Return the [X, Y] coordinate for the center point of the cell that contains the specified text.  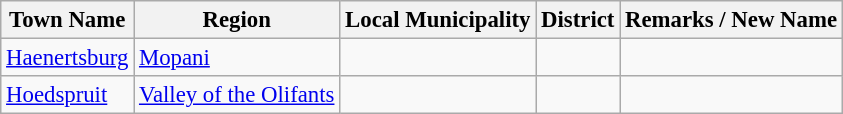
Haenertsburg [68, 58]
Mopani [237, 58]
Local Municipality [438, 20]
Hoedspruit [68, 95]
Town Name [68, 20]
Region [237, 20]
Remarks / New Name [732, 20]
Valley of the Olifants [237, 95]
District [578, 20]
